Extract the (x, y) coordinate from the center of the cell holding the provided text.  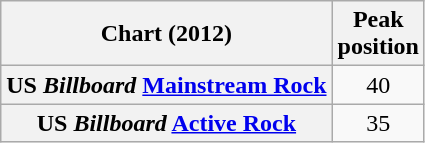
Peakposition (378, 34)
Chart (2012) (166, 34)
US Billboard Active Rock (166, 123)
US Billboard Mainstream Rock (166, 85)
35 (378, 123)
40 (378, 85)
